Scan for the cell matching the given text and deliver its (x, y) coordinate at center. 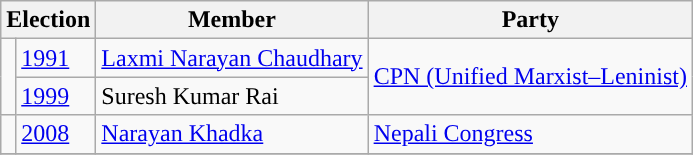
Laxmi Narayan Chaudhary (232, 58)
1991 (56, 58)
Member (232, 20)
Election (48, 20)
Party (530, 20)
1999 (56, 96)
CPN (Unified Marxist–Leninist) (530, 77)
2008 (56, 134)
Nepali Congress (530, 134)
Suresh Kumar Rai (232, 96)
Narayan Khadka (232, 134)
